Output the (X, Y) coordinate of the center of the cell containing the given text.  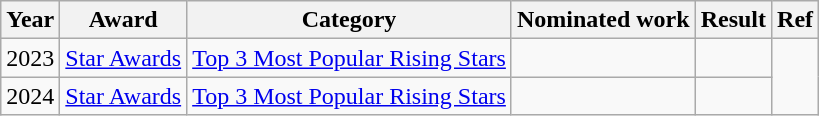
2023 (30, 58)
2024 (30, 96)
Year (30, 20)
Category (350, 20)
Ref (796, 20)
Result (733, 20)
Award (124, 20)
Nominated work (603, 20)
